Detect which cell encompasses the target text, then output its [x, y] center coordinate. 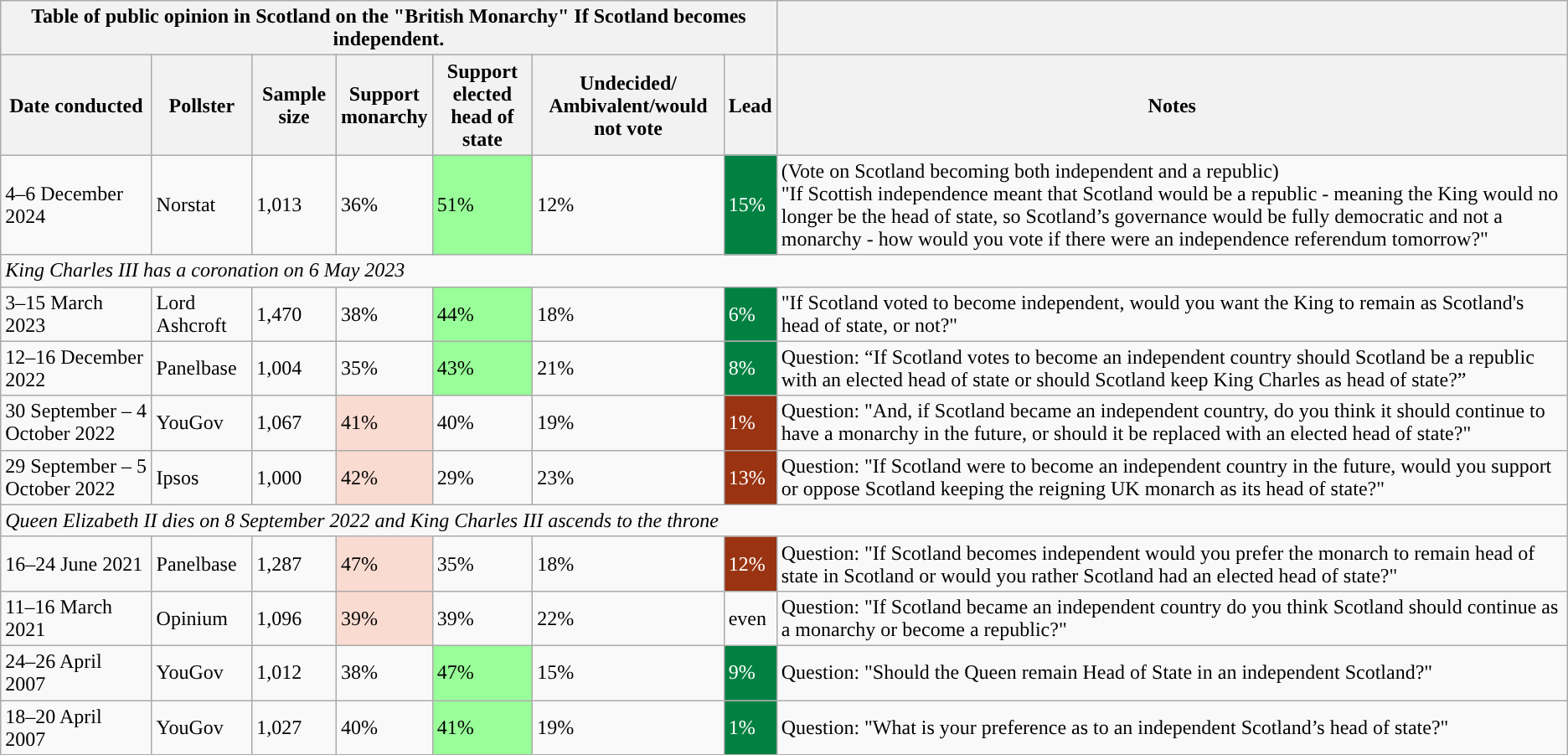
1,027 [295, 727]
1,067 [295, 422]
22% [628, 618]
King Charles III has a coronation on 6 May 2023 [784, 271]
3–15 March 2023 [76, 313]
1,004 [295, 369]
36% [385, 204]
Notes [1172, 106]
Question: "Should the Queen remain Head of State in an independent Scotland?" [1172, 672]
even [750, 618]
Question: "What is your preference as to an independent Scotland’s head of state?" [1172, 727]
12–16 December 2022 [76, 369]
42% [385, 478]
Lead [750, 106]
4–6 December 2024 [76, 204]
Sample size [295, 106]
Table of public opinion in Scotland on the "British Monarchy" If Scotland becomes independent. [389, 28]
Opinium [202, 618]
Question: "If Scotland became an independent country do you think Scotland should continue as a monarchy or become a republic?" [1172, 618]
Supportmonarchy [385, 106]
Lord Ashcroft [202, 313]
Pollster [202, 106]
51% [482, 204]
30 September – 4 October 2022 [76, 422]
1,287 [295, 563]
1,012 [295, 672]
Norstat [202, 204]
Queen Elizabeth II dies on 8 September 2022 and King Charles III ascends to the throne [784, 520]
9% [750, 672]
Undecided/Ambivalent/would not vote [628, 106]
44% [482, 313]
8% [750, 369]
29% [482, 478]
1,013 [295, 204]
43% [482, 369]
18–20 April 2007 [76, 727]
Date conducted [76, 106]
24–26 April 2007 [76, 672]
16–24 June 2021 [76, 563]
6% [750, 313]
Ipsos [202, 478]
29 September – 5 October 2022 [76, 478]
1,096 [295, 618]
21% [628, 369]
1,470 [295, 313]
13% [750, 478]
Support electedhead of state [482, 106]
1,000 [295, 478]
23% [628, 478]
11–16 March 2021 [76, 618]
"If Scotland voted to become independent, would you want the King to remain as Scotland's head of state, or not?" [1172, 313]
